Capture the cell that displays the provided text and extract its (X, Y) central coordinate. 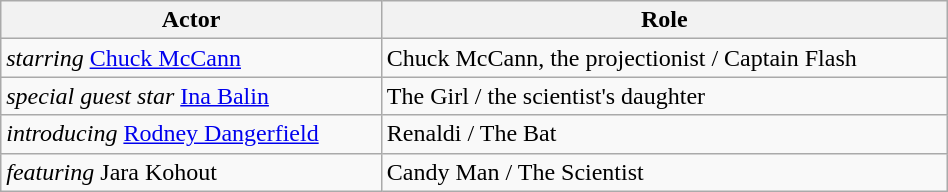
Chuck McCann, the projectionist / Captain Flash (664, 58)
featuring Jara Kohout (192, 172)
The Girl / the scientist's daughter (664, 96)
introducing Rodney Dangerfield (192, 134)
Role (664, 20)
starring Chuck McCann (192, 58)
Renaldi / The Bat (664, 134)
special guest star Ina Balin (192, 96)
Candy Man / The Scientist (664, 172)
Actor (192, 20)
